From the cell containing the given text, extract its center point as [x, y] coordinate. 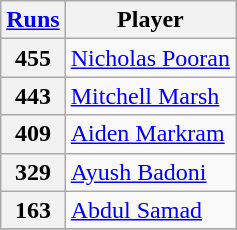
Nicholas Pooran [150, 58]
Mitchell Marsh [150, 96]
409 [33, 134]
Ayush Badoni [150, 172]
163 [33, 210]
455 [33, 58]
Player [150, 20]
Runs [33, 20]
Abdul Samad [150, 210]
Aiden Markram [150, 134]
329 [33, 172]
443 [33, 96]
